Determine the [x, y] coordinate at the center of the cell enclosing the given text.  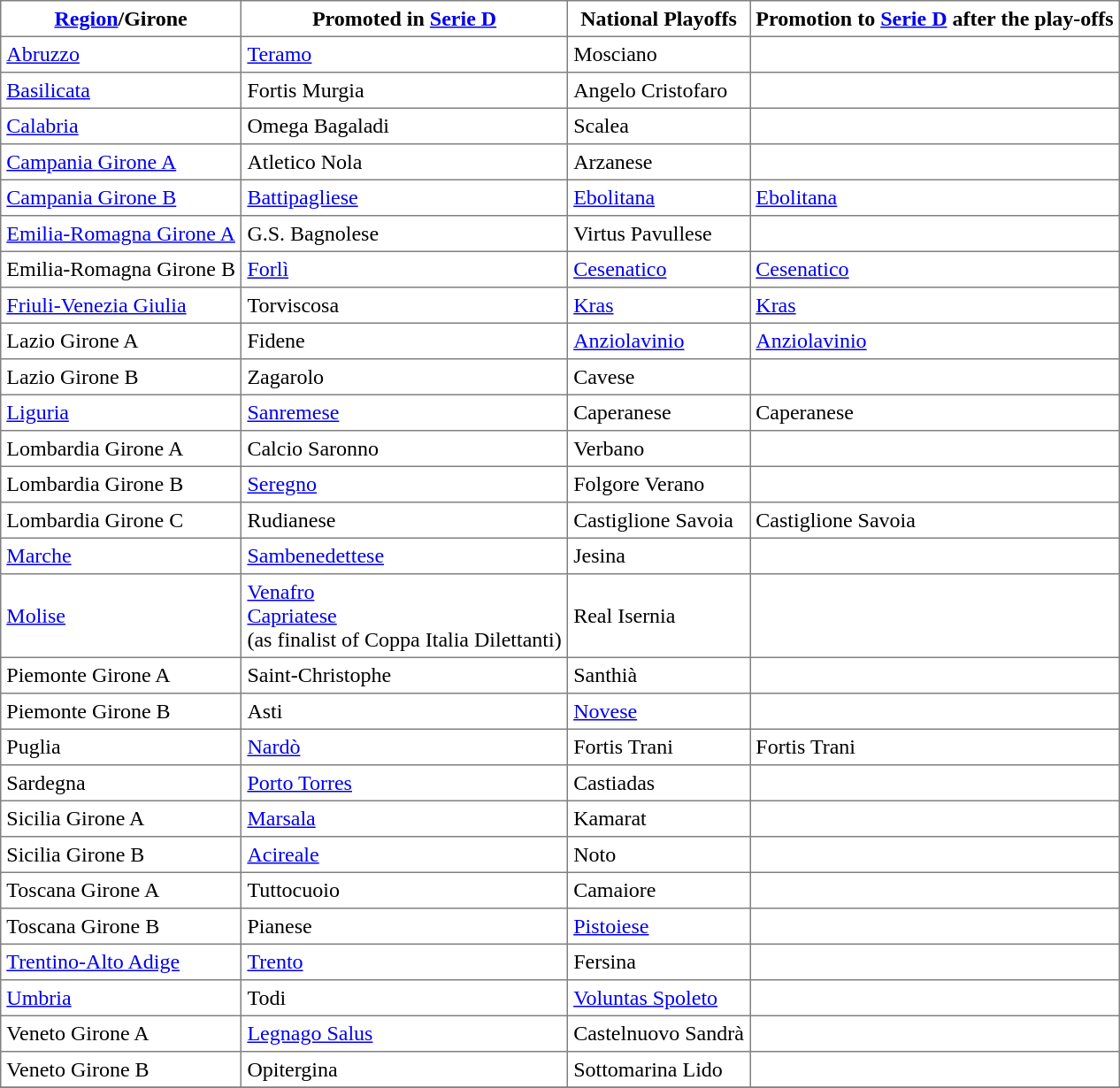
Trento [405, 962]
Legnago Salus [405, 1033]
Promotion to Serie D after the play-offs [935, 19]
Sicilia Girone B [121, 854]
Sottomarina Lido [658, 1069]
Marche [121, 555]
Scalea [658, 126]
Real Isernia [658, 616]
Sardegna [121, 783]
Lombardia Girone A [121, 448]
Omega Bagaladi [405, 126]
Santhià [658, 675]
Campania Girone B [121, 197]
Pistoiese [658, 926]
Saint-Christophe [405, 675]
Piemonte Girone B [121, 711]
Fersina [658, 962]
Opitergina [405, 1069]
Kamarat [658, 818]
Battipagliese [405, 197]
Basilicata [121, 90]
Atletico Nola [405, 162]
Veneto Girone B [121, 1069]
Fidene [405, 341]
Folgore Verano [658, 484]
Castiadas [658, 783]
National Playoffs [658, 19]
Friuli-Venezia Giulia [121, 305]
Arzanese [658, 162]
VenafroCapriatese(as finalist of Coppa Italia Dilettanti) [405, 616]
Promoted in Serie D [405, 19]
Sambenedettese [405, 555]
Rudianese [405, 520]
Fortis Murgia [405, 90]
Tuttocuoio [405, 890]
Pianese [405, 926]
Marsala [405, 818]
Calcio Saronno [405, 448]
Acireale [405, 854]
Verbano [658, 448]
Toscana Girone A [121, 890]
Nardò [405, 747]
Mosciano [658, 54]
Emilia-Romagna Girone A [121, 234]
Abruzzo [121, 54]
Toscana Girone B [121, 926]
G.S. Bagnolese [405, 234]
Molise [121, 616]
Emilia-Romagna Girone B [121, 269]
Lombardia Girone C [121, 520]
Noto [658, 854]
Teramo [405, 54]
Angelo Cristofaro [658, 90]
Region/Girone [121, 19]
Torviscosa [405, 305]
Puglia [121, 747]
Campania Girone A [121, 162]
Novese [658, 711]
Lazio Girone B [121, 377]
Lazio Girone A [121, 341]
Todi [405, 998]
Piemonte Girone A [121, 675]
Camaiore [658, 890]
Virtus Pavullese [658, 234]
Calabria [121, 126]
Umbria [121, 998]
Cavese [658, 377]
Zagarolo [405, 377]
Asti [405, 711]
Forlì [405, 269]
Veneto Girone A [121, 1033]
Liguria [121, 412]
Porto Torres [405, 783]
Seregno [405, 484]
Lombardia Girone B [121, 484]
Sicilia Girone A [121, 818]
Sanremese [405, 412]
Jesina [658, 555]
Trentino-Alto Adige [121, 962]
Voluntas Spoleto [658, 998]
Castelnuovo Sandrà [658, 1033]
